Output the (X, Y) coordinate of the center of the cell containing the given text.  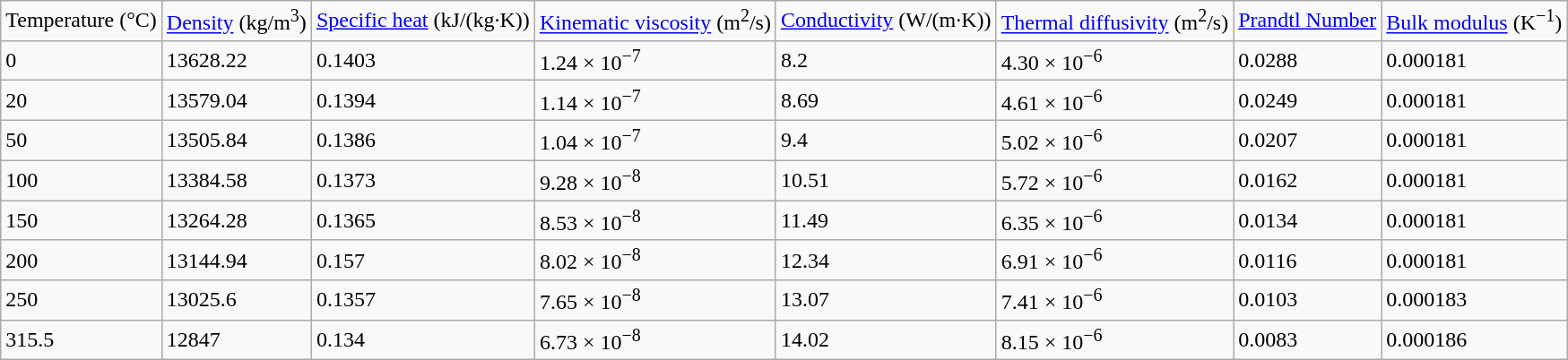
0.134 (423, 340)
0.1386 (423, 140)
13579.04 (237, 100)
0.0116 (1307, 260)
0.000186 (1474, 340)
Bulk modulus (K−1) (1474, 21)
Specific heat (kJ/(kg·K)) (423, 21)
4.30 × 10−6 (1115, 61)
0.0134 (1307, 220)
0.0249 (1307, 100)
150 (82, 220)
11.49 (886, 220)
0.0103 (1307, 301)
8.53 × 10−8 (654, 220)
0.000183 (1474, 301)
200 (82, 260)
0.1357 (423, 301)
13144.94 (237, 260)
6.91 × 10−6 (1115, 260)
9.28 × 10−8 (654, 181)
20 (82, 100)
250 (82, 301)
12.34 (886, 260)
0.1365 (423, 220)
13628.22 (237, 61)
0.0162 (1307, 181)
5.02 × 10−6 (1115, 140)
0.157 (423, 260)
0.1394 (423, 100)
6.73 × 10−8 (654, 340)
Thermal diffusivity (m2/s) (1115, 21)
7.41 × 10−6 (1115, 301)
13025.6 (237, 301)
13264.28 (237, 220)
8.69 (886, 100)
Temperature (°C) (82, 21)
Density (kg/m3) (237, 21)
0.0207 (1307, 140)
8.15 × 10−6 (1115, 340)
12847 (237, 340)
14.02 (886, 340)
0.1373 (423, 181)
1.04 × 10−7 (654, 140)
4.61 × 10−6 (1115, 100)
50 (82, 140)
0 (82, 61)
Prandtl Number (1307, 21)
Kinematic viscosity (m2/s) (654, 21)
5.72 × 10−6 (1115, 181)
13505.84 (237, 140)
100 (82, 181)
0.0083 (1307, 340)
1.24 × 10−7 (654, 61)
8.02 × 10−8 (654, 260)
0.0288 (1307, 61)
Conductivity (W/(m·K)) (886, 21)
13.07 (886, 301)
6.35 × 10−6 (1115, 220)
8.2 (886, 61)
13384.58 (237, 181)
7.65 × 10−8 (654, 301)
315.5 (82, 340)
9.4 (886, 140)
1.14 × 10−7 (654, 100)
0.1403 (423, 61)
10.51 (886, 181)
